Provide the [X, Y] coordinate of the cell's center where the given text is located.  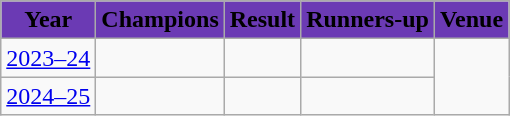
Champions [160, 20]
Runners-up [368, 20]
Result [262, 20]
Year [48, 20]
Venue [471, 20]
2024–25 [48, 96]
2023–24 [48, 58]
